From the cell containing the given text, extract its center point as [x, y] coordinate. 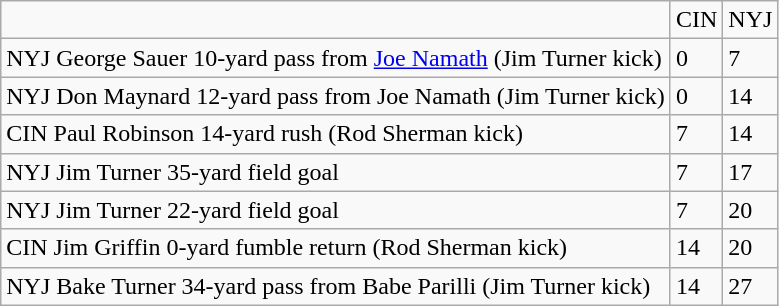
NYJ Don Maynard 12-yard pass from Joe Namath (Jim Turner kick) [336, 96]
NYJ Jim Turner 22-yard field goal [336, 210]
CIN Paul Robinson 14-yard rush (Rod Sherman kick) [336, 134]
NYJ [750, 20]
CIN Jim Griffin 0-yard fumble return (Rod Sherman kick) [336, 248]
NYJ Bake Turner 34-yard pass from Babe Parilli (Jim Turner kick) [336, 286]
27 [750, 286]
CIN [696, 20]
NYJ Jim Turner 35-yard field goal [336, 172]
17 [750, 172]
NYJ George Sauer 10-yard pass from Joe Namath (Jim Turner kick) [336, 58]
